Pinpoint the cell where the given text exists, returning its (x, y) midpoint coordinate. 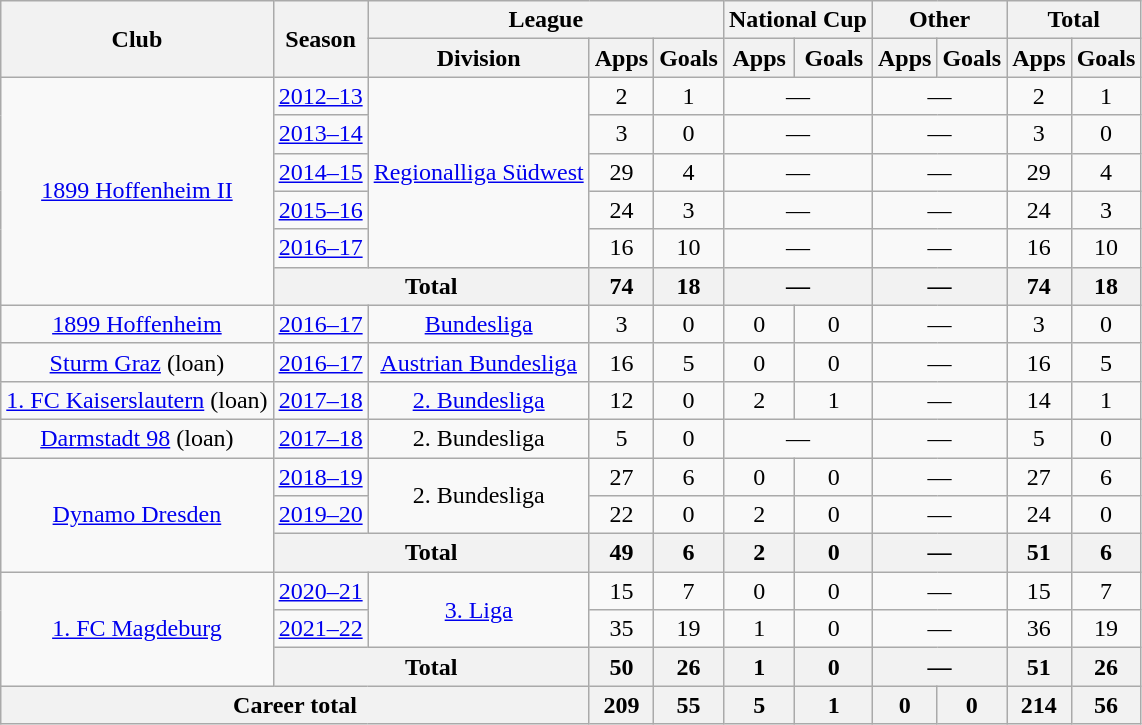
2020–21 (320, 591)
2015–16 (320, 210)
56 (1106, 705)
55 (689, 705)
2013–14 (320, 134)
22 (621, 515)
Sturm Graz (loan) (137, 362)
2021–22 (320, 629)
35 (621, 629)
Dynamo Dresden (137, 515)
12 (621, 400)
Career total (295, 705)
National Cup (798, 20)
2019–20 (320, 515)
Division (478, 58)
3. Liga (478, 610)
Austrian Bundesliga (478, 362)
1899 Hoffenheim (137, 324)
49 (621, 553)
14 (1039, 400)
209 (621, 705)
Other (939, 20)
2018–19 (320, 477)
Bundesliga (478, 324)
1. FC Kaiserslautern (loan) (137, 400)
Regionalliga Südwest (478, 172)
1899 Hoffenheim II (137, 191)
50 (621, 667)
Darmstadt 98 (loan) (137, 438)
2014–15 (320, 172)
214 (1039, 705)
2012–13 (320, 96)
Club (137, 39)
1. FC Magdeburg (137, 629)
Season (320, 39)
League (546, 20)
36 (1039, 629)
